From the cell containing the given text, extract its center point as (x, y) coordinate. 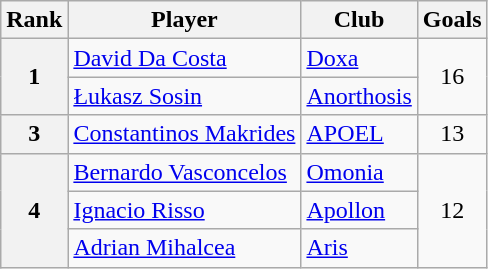
16 (452, 77)
Constantinos Makrides (184, 134)
Club (359, 20)
Łukasz Sosin (184, 96)
Apollon (359, 210)
Player (184, 20)
Ignacio Risso (184, 210)
Bernardo Vasconcelos (184, 172)
Adrian Mihalcea (184, 248)
Rank (34, 20)
3 (34, 134)
12 (452, 210)
Doxa (359, 58)
1 (34, 77)
Aris (359, 248)
APOEL (359, 134)
Goals (452, 20)
David Da Costa (184, 58)
Omonia (359, 172)
Anorthosis (359, 96)
4 (34, 210)
13 (452, 134)
